Capture the cell that displays the provided text and extract its (X, Y) central coordinate. 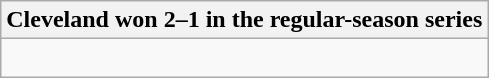
Cleveland won 2–1 in the regular-season series (244, 20)
